Search for the cell housing the specified text and yield its (x, y) center coordinate. 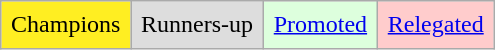
Relegated (436, 25)
Runners-up (198, 25)
Champions (66, 25)
Promoted (320, 25)
